Provide the [x, y] coordinate of the cell's center where the given text is located.  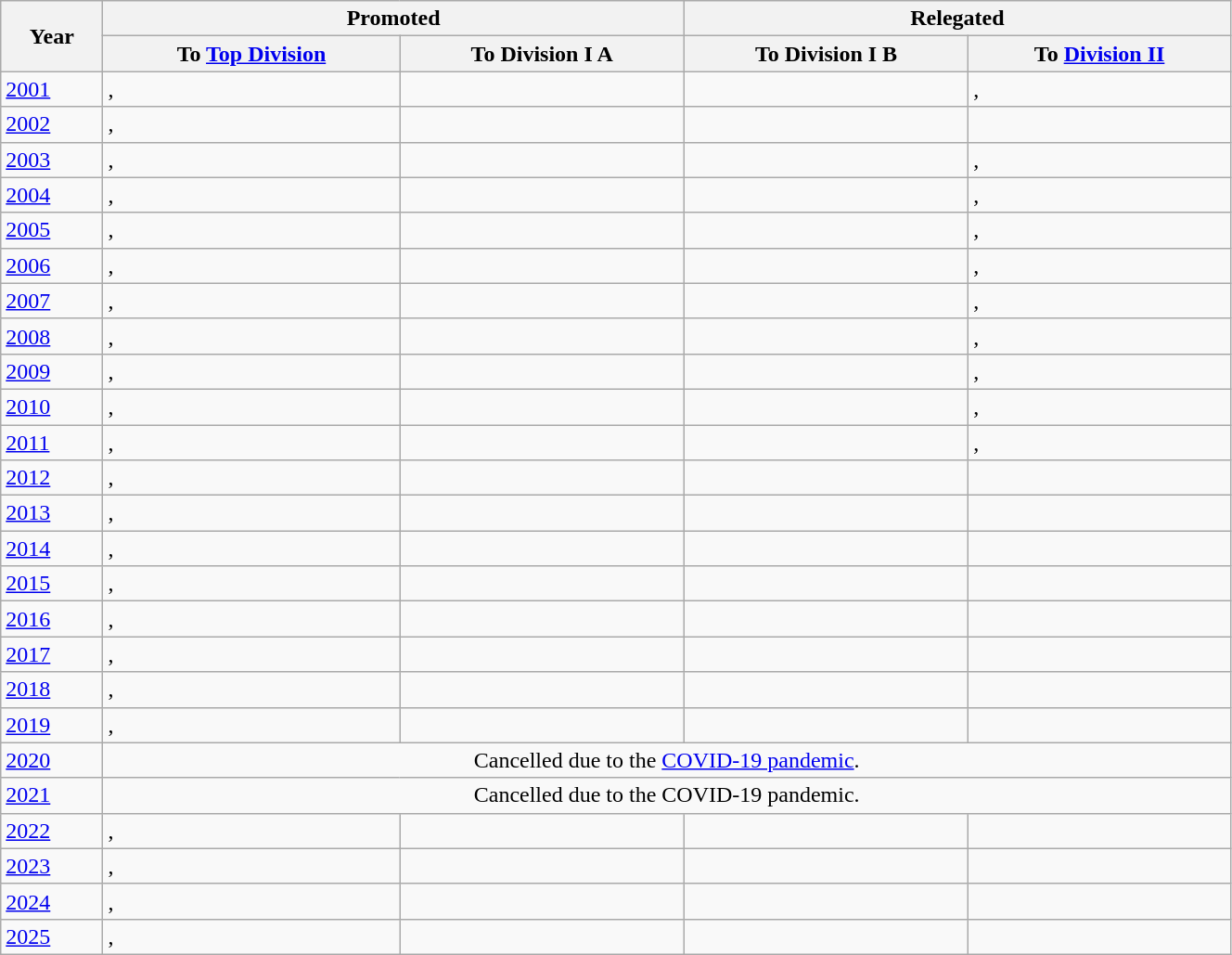
To Division II [1100, 54]
2018 [52, 690]
2009 [52, 371]
2001 [52, 89]
2010 [52, 407]
2006 [52, 265]
Promoted [393, 19]
2025 [52, 936]
2024 [52, 901]
2007 [52, 301]
2021 [52, 795]
2005 [52, 230]
2002 [52, 124]
2003 [52, 160]
2012 [52, 478]
2020 [52, 760]
2013 [52, 513]
To Top Division [251, 54]
2017 [52, 654]
2011 [52, 443]
To Division I B [826, 54]
2019 [52, 725]
2014 [52, 548]
Year [52, 36]
To Division I A [542, 54]
2023 [52, 866]
2015 [52, 584]
2008 [52, 336]
2004 [52, 195]
2016 [52, 619]
2022 [52, 831]
Relegated [957, 19]
